Capture the cell that displays the provided text and extract its (X, Y) central coordinate. 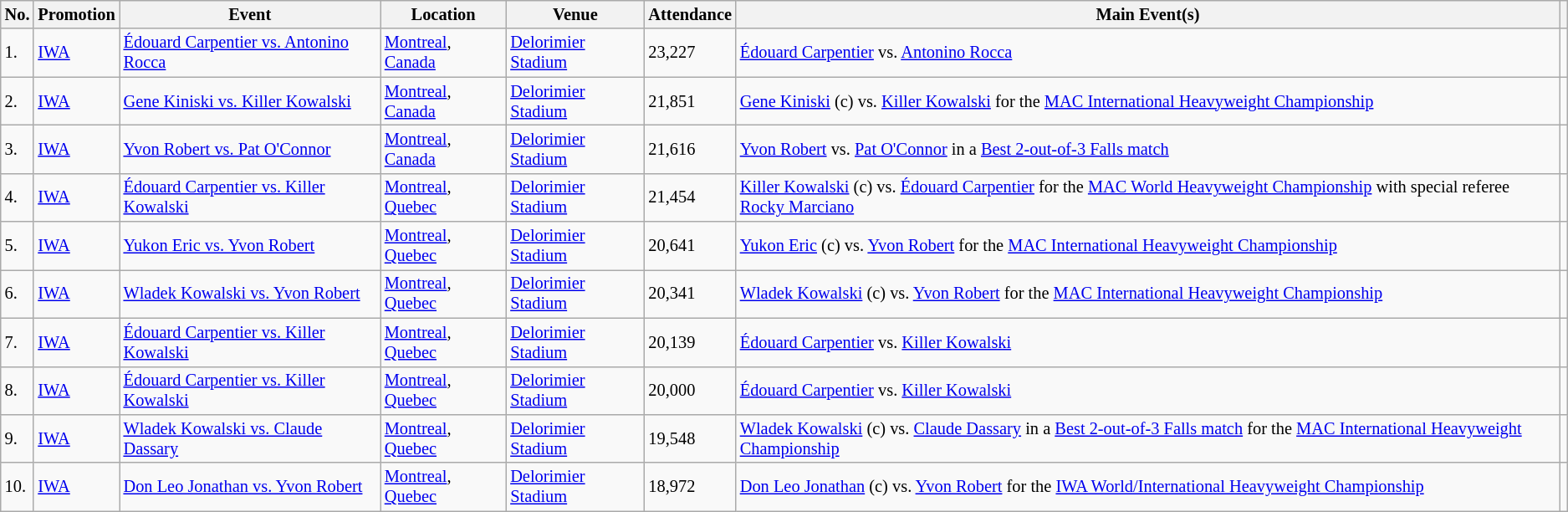
20,000 (691, 391)
6. (18, 294)
21,851 (691, 101)
3. (18, 149)
Wladek Kowalski vs. Claude Dassary (250, 438)
20,139 (691, 342)
Killer Kowalski (c) vs. Édouard Carpentier for the MAC World Heavyweight Championship with special referee Rocky Marciano (1147, 197)
Wladek Kowalski (c) vs. Claude Dassary in a Best 2-out-of-3 Falls match for the MAC International Heavyweight Championship (1147, 438)
Wladek Kowalski vs. Yvon Robert (250, 294)
Gene Kiniski (c) vs. Killer Kowalski for the MAC International Heavyweight Championship (1147, 101)
9. (18, 438)
No. (18, 14)
8. (18, 391)
Don Leo Jonathan (c) vs. Yvon Robert for the IWA World/International Heavyweight Championship (1147, 487)
Yukon Eric vs. Yvon Robert (250, 246)
Wladek Kowalski (c) vs. Yvon Robert for the MAC International Heavyweight Championship (1147, 294)
21,454 (691, 197)
21,616 (691, 149)
Gene Kiniski vs. Killer Kowalski (250, 101)
Promotion (76, 14)
4. (18, 197)
Yvon Robert vs. Pat O'Connor (250, 149)
20,641 (691, 246)
2. (18, 101)
18,972 (691, 487)
Yukon Eric (c) vs. Yvon Robert for the MAC International Heavyweight Championship (1147, 246)
7. (18, 342)
5. (18, 246)
23,227 (691, 53)
Attendance (691, 14)
Yvon Robert vs. Pat O'Connor in a Best 2-out-of-3 Falls match (1147, 149)
1. (18, 53)
Venue (575, 14)
Event (250, 14)
19,548 (691, 438)
Location (443, 14)
Don Leo Jonathan vs. Yvon Robert (250, 487)
20,341 (691, 294)
10. (18, 487)
Main Event(s) (1147, 14)
